Return (x, y) of the center of cell containing provided text 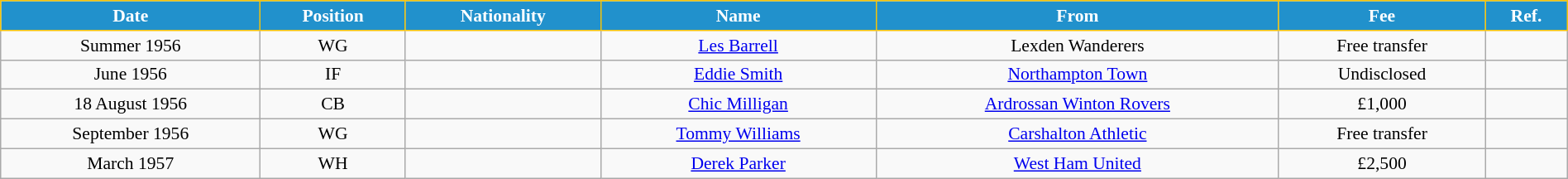
18 August 1956 (131, 104)
Position (333, 16)
Eddie Smith (738, 75)
£2,500 (1381, 163)
Carshalton Athletic (1077, 134)
CB (333, 104)
Chic Milligan (738, 104)
September 1956 (131, 134)
£1,000 (1381, 104)
Nationality (503, 16)
Fee (1381, 16)
IF (333, 75)
From (1077, 16)
Ardrossan Winton Rovers (1077, 104)
Lexden Wanderers (1077, 46)
Ref. (1527, 16)
Les Barrell (738, 46)
June 1956 (131, 75)
Derek Parker (738, 163)
Tommy Williams (738, 134)
Date (131, 16)
Undisclosed (1381, 75)
Northampton Town (1077, 75)
WH (333, 163)
March 1957 (131, 163)
Summer 1956 (131, 46)
Name (738, 16)
West Ham United (1077, 163)
